Locate the cell with the specified text and output its (X, Y) center coordinate. 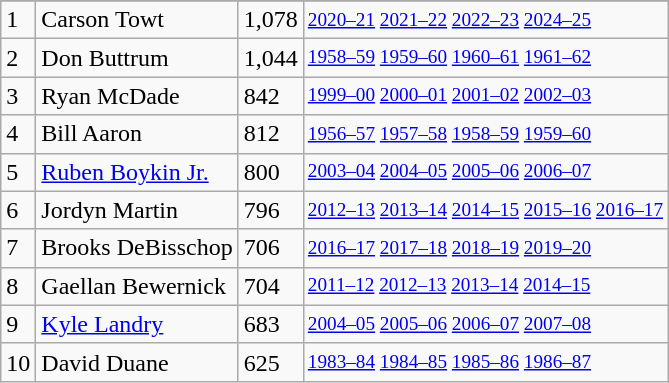
Carson Towt (137, 20)
9 (18, 324)
2003–04 2004–05 2005–06 2006–07 (485, 172)
Brooks DeBisschop (137, 248)
3 (18, 96)
625 (270, 362)
2012–13 2013–14 2014–15 2015–16 2016–17 (485, 210)
10 (18, 362)
2011–12 2012–13 2013–14 2014–15 (485, 286)
8 (18, 286)
Don Buttrum (137, 58)
1983–84 1984–85 1985–86 1986–87 (485, 362)
2 (18, 58)
David Duane (137, 362)
5 (18, 172)
812 (270, 134)
2020–21 2021–22 2022–23 2024–25 (485, 20)
2004–05 2005–06 2006–07 2007–08 (485, 324)
Jordyn Martin (137, 210)
Gaellan Bewernick (137, 286)
800 (270, 172)
1956–57 1957–58 1958–59 1959–60 (485, 134)
704 (270, 286)
Ruben Boykin Jr. (137, 172)
1,044 (270, 58)
1 (18, 20)
683 (270, 324)
7 (18, 248)
Ryan McDade (137, 96)
Bill Aaron (137, 134)
1999–00 2000–01 2001–02 2002–03 (485, 96)
796 (270, 210)
706 (270, 248)
Kyle Landry (137, 324)
4 (18, 134)
1,078 (270, 20)
6 (18, 210)
2016–17 2017–18 2018–19 2019–20 (485, 248)
1958–59 1959–60 1960–61 1961–62 (485, 58)
842 (270, 96)
